Determine the [X, Y] coordinate at the center of the cell enclosing the given text.  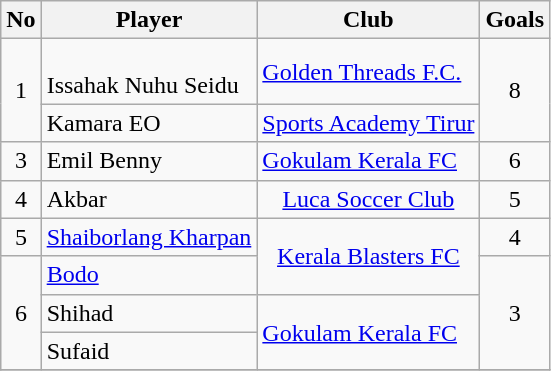
Goals [515, 20]
Akbar [149, 199]
Club [368, 20]
1 [21, 90]
Luca Soccer Club [368, 199]
8 [515, 90]
No [21, 20]
Sufaid [149, 351]
Emil Benny [149, 161]
Shaiborlang Kharpan [149, 237]
Player [149, 20]
Golden Threads F.C. [368, 72]
Bodo [149, 275]
Sports Academy Tirur [368, 123]
Issahak Nuhu Seidu [149, 72]
Kerala Blasters FC [368, 256]
Shihad [149, 313]
Kamara EO [149, 123]
